Output the (x, y) coordinate of the center of the cell containing the given text.  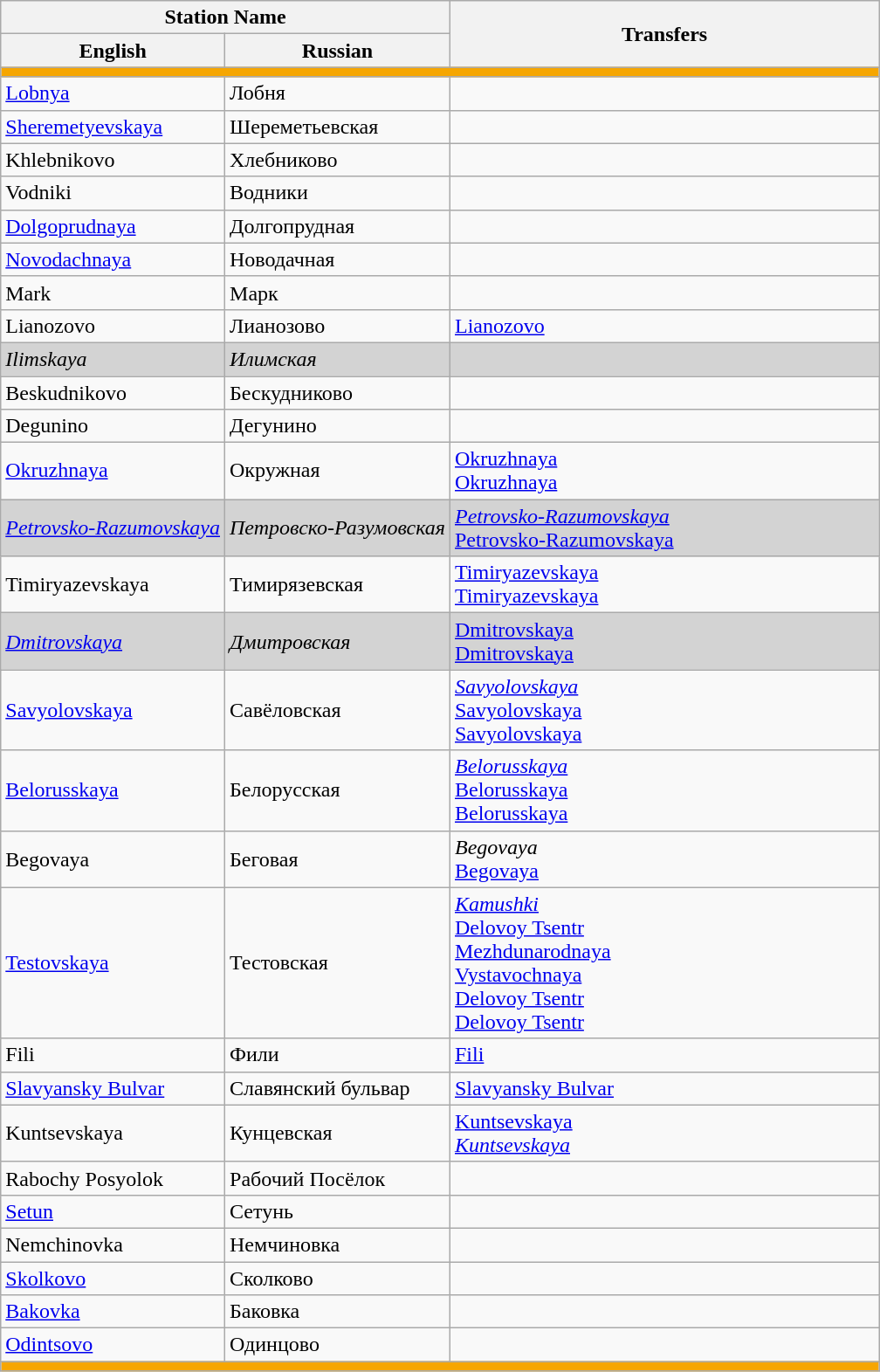
Belorusskaya Belorusskaya Belorusskaya (663, 790)
Timiryazevskaya (113, 585)
Beskudnikovo (113, 392)
Rabochy Posyolok (113, 1178)
Фили (338, 1055)
Бескудниково (338, 392)
Okruzhnaya (113, 472)
Sheremetyevskaya (113, 127)
Begovaya Begovaya (663, 859)
Station Name (225, 17)
Лобня (338, 93)
Novodachnaya (113, 259)
Vodniki (113, 193)
Кунцевская (338, 1134)
Петровско-Разумовская (338, 527)
Савёловская (338, 710)
Хлебниково (338, 160)
Odintsovo (113, 1345)
Одинцово (338, 1345)
Nemchinovka (113, 1244)
Setun (113, 1211)
Okruzhnaya Okruzhnaya (663, 472)
Тестовская (338, 962)
Славянский бульвар (338, 1088)
Petrovsko-Razumovskaya (113, 527)
Сколково (338, 1278)
Дегунино (338, 426)
Bakovka (113, 1312)
Немчиновка (338, 1244)
Petrovsko-Razumovskaya Petrovsko-Razumovskaya (663, 527)
Долгопрудная (338, 226)
Testovskaya (113, 962)
Дмитровская (338, 641)
Russian (338, 51)
Savyolovskaya Savyolovskaya Savyolovskaya (663, 710)
Новодачная (338, 259)
Savyolovskaya (113, 710)
Шереметьевская (338, 127)
Kamushki Delovoy Tsentr Mezhdunarodnaya Vystavochnaya Delovoy Tsentr Delovoy Tsentr (663, 962)
Ilimskaya (113, 359)
Timiryazevskaya Timiryazevskaya (663, 585)
Kuntsevskaya Kuntsevskaya (663, 1134)
Илимская (338, 359)
Kuntsevskaya (113, 1134)
English (113, 51)
Lobnya (113, 93)
Degunino (113, 426)
Khlebnikovo (113, 160)
Mark (113, 293)
Dmitrovskaya (113, 641)
Белорусская (338, 790)
Begovaya (113, 859)
Лианозово (338, 326)
Тимирязевская (338, 585)
Марк (338, 293)
Окружная (338, 472)
Dolgoprudnaya (113, 226)
Belorusskaya (113, 790)
Баковка (338, 1312)
Skolkovo (113, 1278)
Водники (338, 193)
Сетунь (338, 1211)
Беговая (338, 859)
Transfers (663, 34)
Рабочий Посёлок (338, 1178)
Dmitrovskaya Dmitrovskaya (663, 641)
